Output the [X, Y] coordinate of the center of the cell containing the given text.  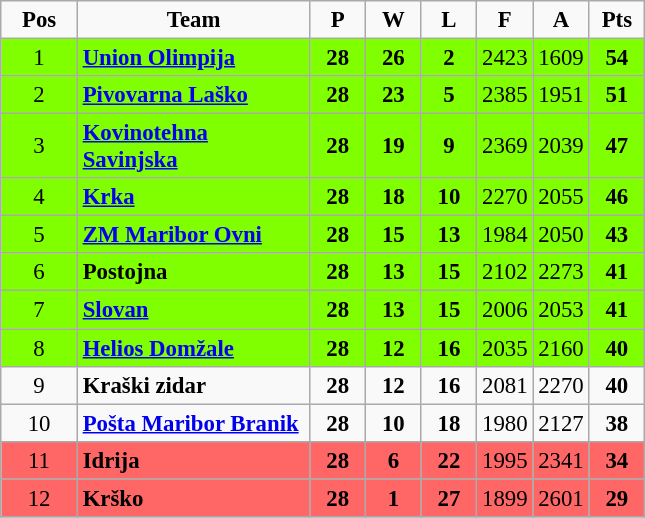
7 [40, 310]
1995 [505, 460]
2102 [505, 273]
27 [449, 498]
Pivovarna Laško [194, 95]
Pts [617, 20]
43 [617, 235]
Krško [194, 498]
2273 [561, 273]
1899 [505, 498]
Kovinotehna Savinjska [194, 146]
Helios Domžale [194, 348]
26 [394, 58]
22 [449, 460]
Postojna [194, 273]
38 [617, 423]
2006 [505, 310]
1951 [561, 95]
2035 [505, 348]
Pošta Maribor Branik [194, 423]
19 [394, 146]
2601 [561, 498]
Team [194, 20]
Krka [194, 197]
1609 [561, 58]
8 [40, 348]
2039 [561, 146]
2369 [505, 146]
2050 [561, 235]
W [394, 20]
34 [617, 460]
A [561, 20]
Slovan [194, 310]
2385 [505, 95]
51 [617, 95]
1980 [505, 423]
Idrija [194, 460]
2053 [561, 310]
Pos [40, 20]
2081 [505, 385]
ZM Maribor Ovni [194, 235]
F [505, 20]
29 [617, 498]
L [449, 20]
1984 [505, 235]
23 [394, 95]
2127 [561, 423]
11 [40, 460]
4 [40, 197]
2160 [561, 348]
47 [617, 146]
2341 [561, 460]
54 [617, 58]
46 [617, 197]
Union Olimpija [194, 58]
2055 [561, 197]
Kraški zidar [194, 385]
3 [40, 146]
2423 [505, 58]
P [338, 20]
